Provide the (X, Y) coordinate of the cell's center where the given text is located.  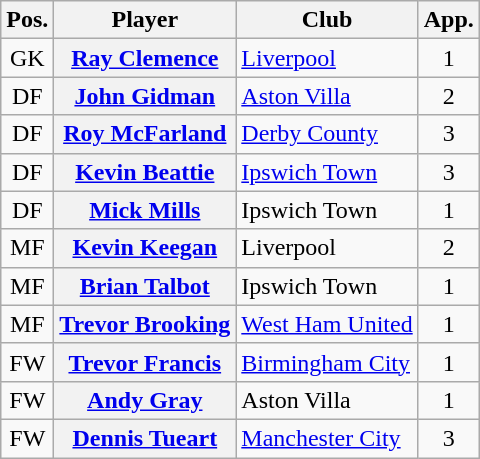
Kevin Beattie (145, 172)
Trevor Francis (145, 362)
Andy Gray (145, 400)
Ray Clemence (145, 58)
App. (448, 20)
Brian Talbot (145, 286)
Mick Mills (145, 210)
Dennis Tueart (145, 438)
Pos. (28, 20)
Birmingham City (327, 362)
Manchester City (327, 438)
Kevin Keegan (145, 248)
Trevor Brooking (145, 324)
GK (28, 58)
Player (145, 20)
West Ham United (327, 324)
Roy McFarland (145, 134)
Derby County (327, 134)
John Gidman (145, 96)
Club (327, 20)
